Output the (x, y) coordinate of the center of the cell containing the given text.  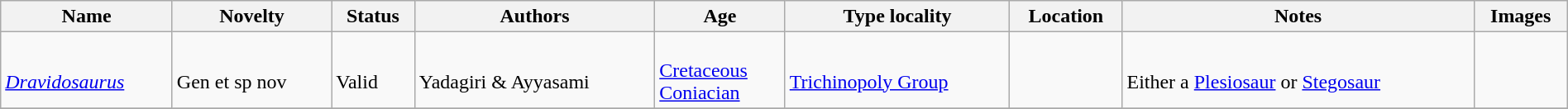
Gen et sp nov (251, 70)
Novelty (251, 17)
Type locality (897, 17)
Status (373, 17)
Either a Plesiosaur or Stegosaur (1298, 70)
Name (87, 17)
Authors (534, 17)
Valid (373, 70)
Images (1520, 17)
CretaceousConiacian (720, 70)
Yadagiri & Ayyasami (534, 70)
Age (720, 17)
Notes (1298, 17)
Dravidosaurus (87, 70)
Location (1066, 17)
Trichinopoly Group (897, 70)
